Locate the cell with the specified text and output its (X, Y) center coordinate. 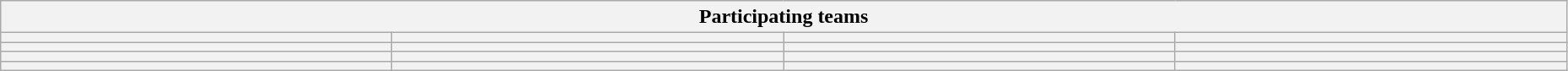
Participating teams (784, 17)
